Return the [x, y] coordinate for the center point of the cell that contains the specified text.  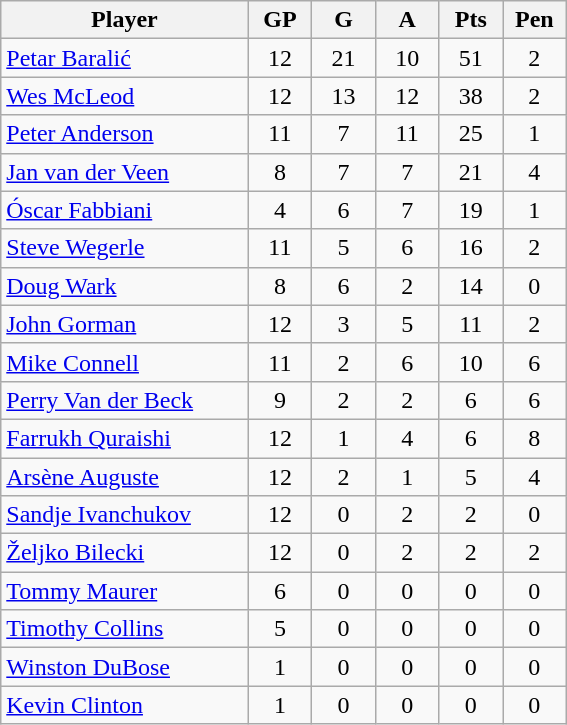
John Gorman [124, 324]
Timothy Collins [124, 629]
A [407, 20]
Kevin Clinton [124, 705]
9 [280, 400]
25 [471, 134]
14 [471, 286]
Winston DuBose [124, 667]
Željko Bilecki [124, 553]
Arsène Auguste [124, 477]
Pts [471, 20]
Wes McLeod [124, 96]
Tommy Maurer [124, 591]
Petar Baralić [124, 58]
Pen [535, 20]
GP [280, 20]
Player [124, 20]
Sandje Ivanchukov [124, 515]
Perry Van der Beck [124, 400]
Óscar Fabbiani [124, 210]
Peter Anderson [124, 134]
Doug Wark [124, 286]
Steve Wegerle [124, 248]
19 [471, 210]
Farrukh Quraishi [124, 438]
16 [471, 248]
38 [471, 96]
51 [471, 58]
Mike Connell [124, 362]
3 [344, 324]
13 [344, 96]
G [344, 20]
Jan van der Veen [124, 172]
